From the cell containing the given text, extract its center point as (x, y) coordinate. 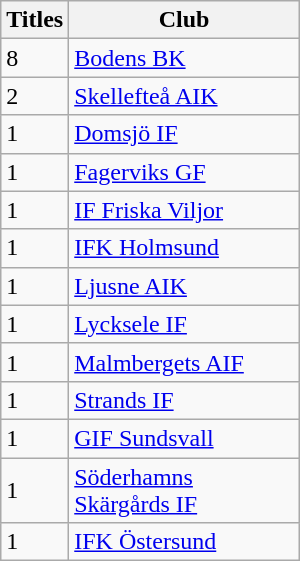
8 (35, 58)
2 (35, 96)
IFK Östersund (184, 542)
Ljusne AIK (184, 286)
Söderhamns Skärgårds IF (184, 490)
GIF Sundsvall (184, 438)
IFK Holmsund (184, 248)
Skellefteå AIK (184, 96)
Fagerviks GF (184, 172)
Club (184, 20)
IF Friska Viljor (184, 210)
Bodens BK (184, 58)
Strands IF (184, 400)
Lycksele IF (184, 324)
Titles (35, 20)
Malmbergets AIF (184, 362)
Domsjö IF (184, 134)
